Capture the cell that displays the provided text and extract its [x, y] central coordinate. 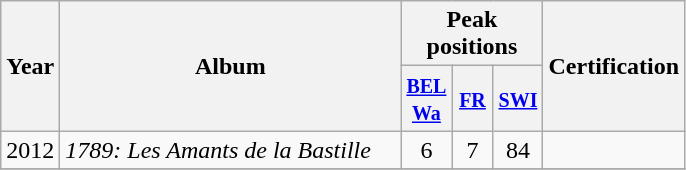
FR [472, 98]
Year [30, 66]
1789: Les Amants de la Bastille [230, 150]
84 [518, 150]
7 [472, 150]
6 [426, 150]
SWI [518, 98]
2012 [30, 150]
Peak positions [472, 34]
Certification [614, 66]
BEL Wa [426, 98]
Album [230, 66]
